Search for the cell housing the specified text and yield its [X, Y] center coordinate. 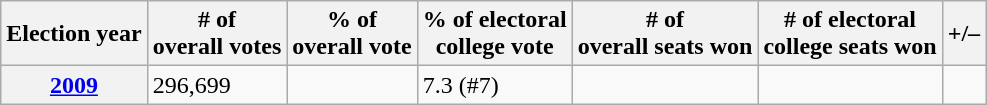
+/– [964, 34]
# ofoverall seats won [665, 34]
2009 [74, 85]
Election year [74, 34]
7.3 (#7) [494, 85]
% of electoralcollege vote [494, 34]
% ofoverall vote [352, 34]
# of electoralcollege seats won [850, 34]
# ofoverall votes [217, 34]
296,699 [217, 85]
